Provide the (x, y) coordinate of the cell's center where the given text is located.  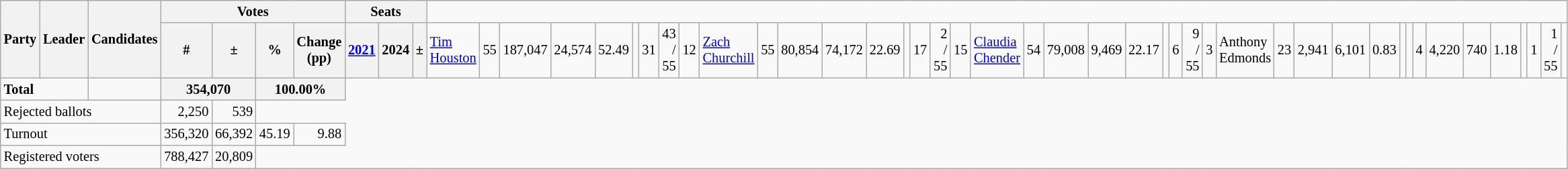
Party (20, 39)
54 (1034, 50)
Zach Churchill (729, 50)
Candidates (124, 39)
9,469 (1107, 50)
24,574 (573, 50)
0.83 (1385, 50)
22.17 (1144, 50)
2 / 55 (940, 50)
2024 (395, 50)
Rejected ballots (81, 111)
1 (1534, 50)
66,392 (234, 134)
Turnout (81, 134)
6 (1175, 50)
Seats (386, 11)
45.19 (275, 134)
187,047 (526, 50)
52.49 (614, 50)
4 (1419, 50)
9 / 55 (1192, 50)
1.18 (1505, 50)
12 (690, 50)
3 (1209, 50)
Tim Houston (453, 50)
4,220 (1445, 50)
80,854 (800, 50)
43 / 55 (669, 50)
356,320 (186, 134)
740 (1477, 50)
Change (pp) (320, 50)
Total (44, 89)
74,172 (844, 50)
31 (649, 50)
354,070 (208, 89)
2,941 (1313, 50)
539 (234, 111)
20,809 (234, 157)
22.69 (885, 50)
15 (960, 50)
2021 (362, 50)
Claudia Chender (997, 50)
6,101 (1351, 50)
100.00% (300, 89)
Votes (253, 11)
Registered voters (81, 157)
1 / 55 (1551, 50)
# (186, 50)
17 (920, 50)
79,008 (1066, 50)
2,250 (186, 111)
% (275, 50)
23 (1284, 50)
9.88 (320, 134)
Leader (64, 39)
Anthony Edmonds (1245, 50)
788,427 (186, 157)
